Determine the (x, y) coordinate at the center of the cell enclosing the given text.  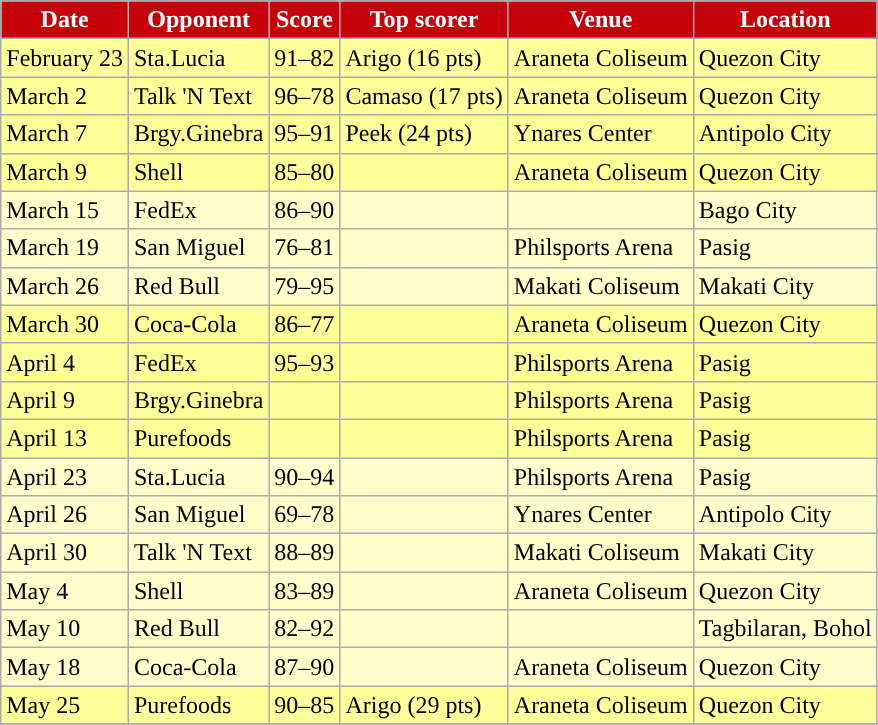
March 15 (65, 210)
April 26 (65, 515)
March 2 (65, 96)
Peek (24 pts) (424, 134)
79–95 (304, 286)
91–82 (304, 58)
Arigo (16 pts) (424, 58)
April 9 (65, 400)
85–80 (304, 172)
May 4 (65, 591)
February 23 (65, 58)
March 19 (65, 248)
Score (304, 20)
May 25 (65, 705)
March 7 (65, 134)
Date (65, 20)
83–89 (304, 591)
March 30 (65, 324)
Opponent (198, 20)
April 30 (65, 553)
86–90 (304, 210)
Tagbilaran, Bohol (785, 629)
90–94 (304, 477)
82–92 (304, 629)
Camaso (17 pts) (424, 96)
76–81 (304, 248)
Arigo (29 pts) (424, 705)
Top scorer (424, 20)
Location (785, 20)
Bago City (785, 210)
96–78 (304, 96)
95–91 (304, 134)
April 23 (65, 477)
69–78 (304, 515)
May 10 (65, 629)
Venue (600, 20)
April 13 (65, 438)
87–90 (304, 667)
March 9 (65, 172)
90–85 (304, 705)
April 4 (65, 362)
86–77 (304, 324)
88–89 (304, 553)
March 26 (65, 286)
95–93 (304, 362)
May 18 (65, 667)
